Determine the [X, Y] coordinate at the center of the cell enclosing the given text.  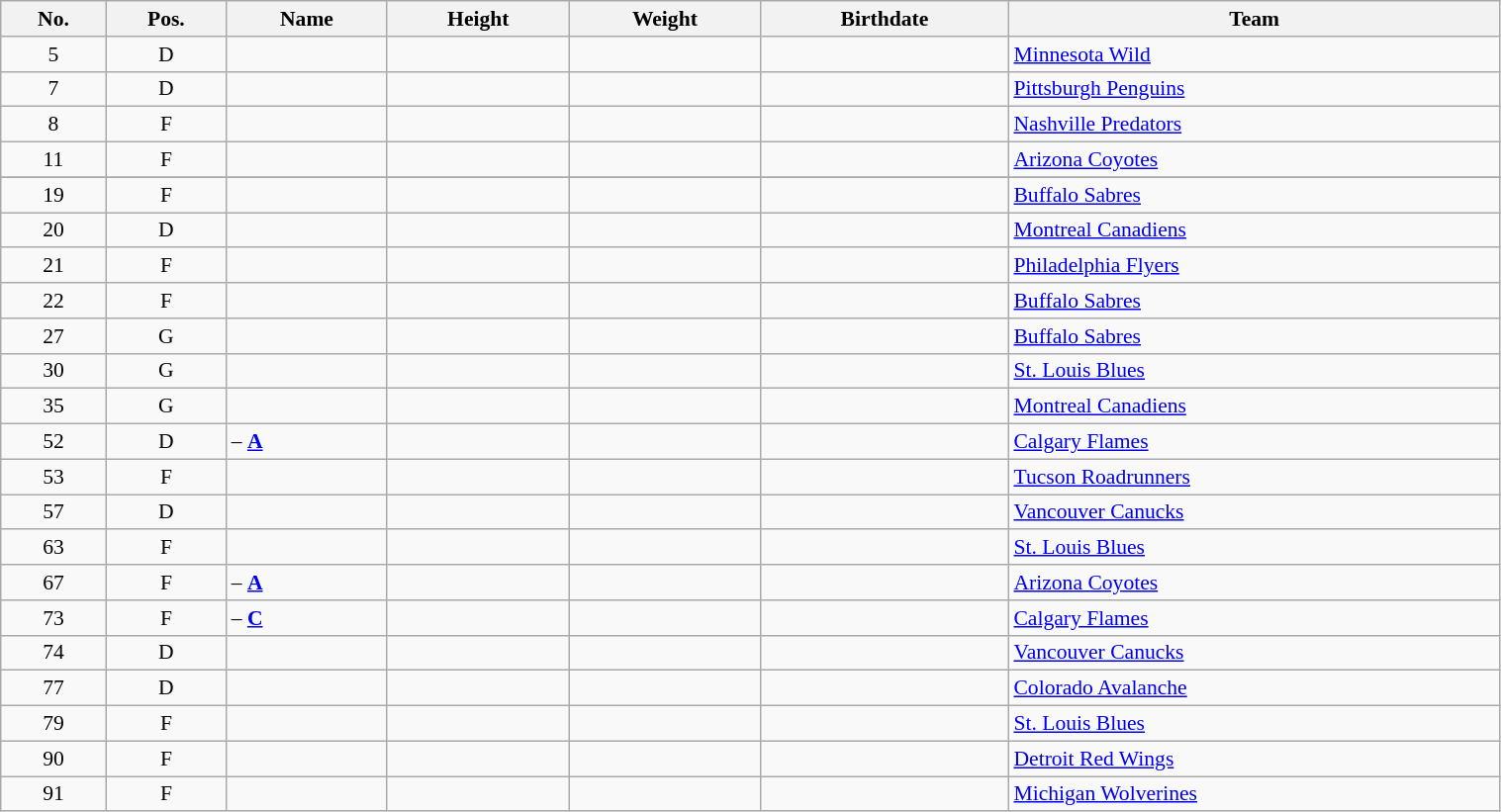
63 [53, 548]
Tucson Roadrunners [1255, 477]
91 [53, 794]
74 [53, 653]
Name [307, 19]
11 [53, 160]
77 [53, 688]
– C [307, 618]
79 [53, 724]
Pittsburgh Penguins [1255, 89]
35 [53, 406]
Pos. [166, 19]
Weight [665, 19]
27 [53, 336]
21 [53, 266]
Height [478, 19]
Team [1255, 19]
Colorado Avalanche [1255, 688]
Michigan Wolverines [1255, 794]
22 [53, 301]
67 [53, 583]
90 [53, 759]
30 [53, 371]
19 [53, 195]
Minnesota Wild [1255, 54]
73 [53, 618]
No. [53, 19]
7 [53, 89]
52 [53, 442]
53 [53, 477]
Birthdate [885, 19]
5 [53, 54]
Nashville Predators [1255, 125]
20 [53, 230]
8 [53, 125]
Philadelphia Flyers [1255, 266]
57 [53, 512]
Detroit Red Wings [1255, 759]
